Capture the cell that displays the provided text and extract its [x, y] central coordinate. 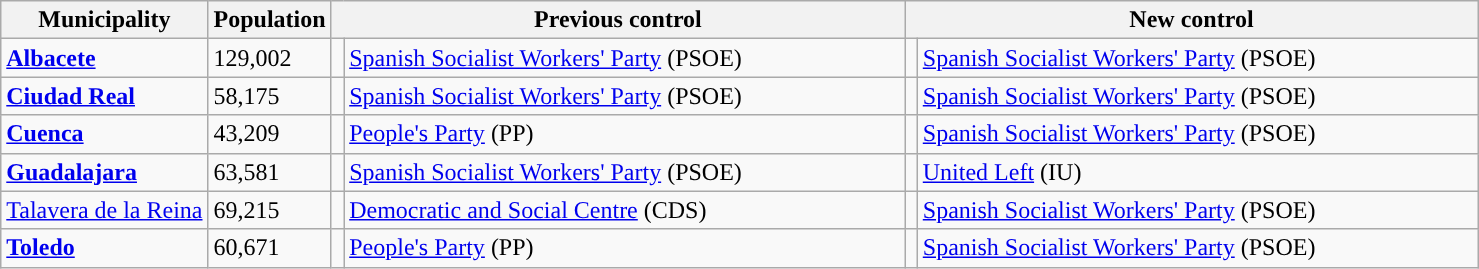
New control [1192, 20]
Albacete [104, 58]
Population [270, 20]
Cuenca [104, 134]
63,581 [270, 172]
43,209 [270, 134]
Ciudad Real [104, 96]
69,215 [270, 210]
60,671 [270, 248]
58,175 [270, 96]
Municipality [104, 20]
Previous control [618, 20]
Toledo [104, 248]
Democratic and Social Centre (CDS) [624, 210]
United Left (IU) [1198, 172]
Guadalajara [104, 172]
Talavera de la Reina [104, 210]
129,002 [270, 58]
